Extract the (X, Y) coordinate from the center of the cell holding the provided text.  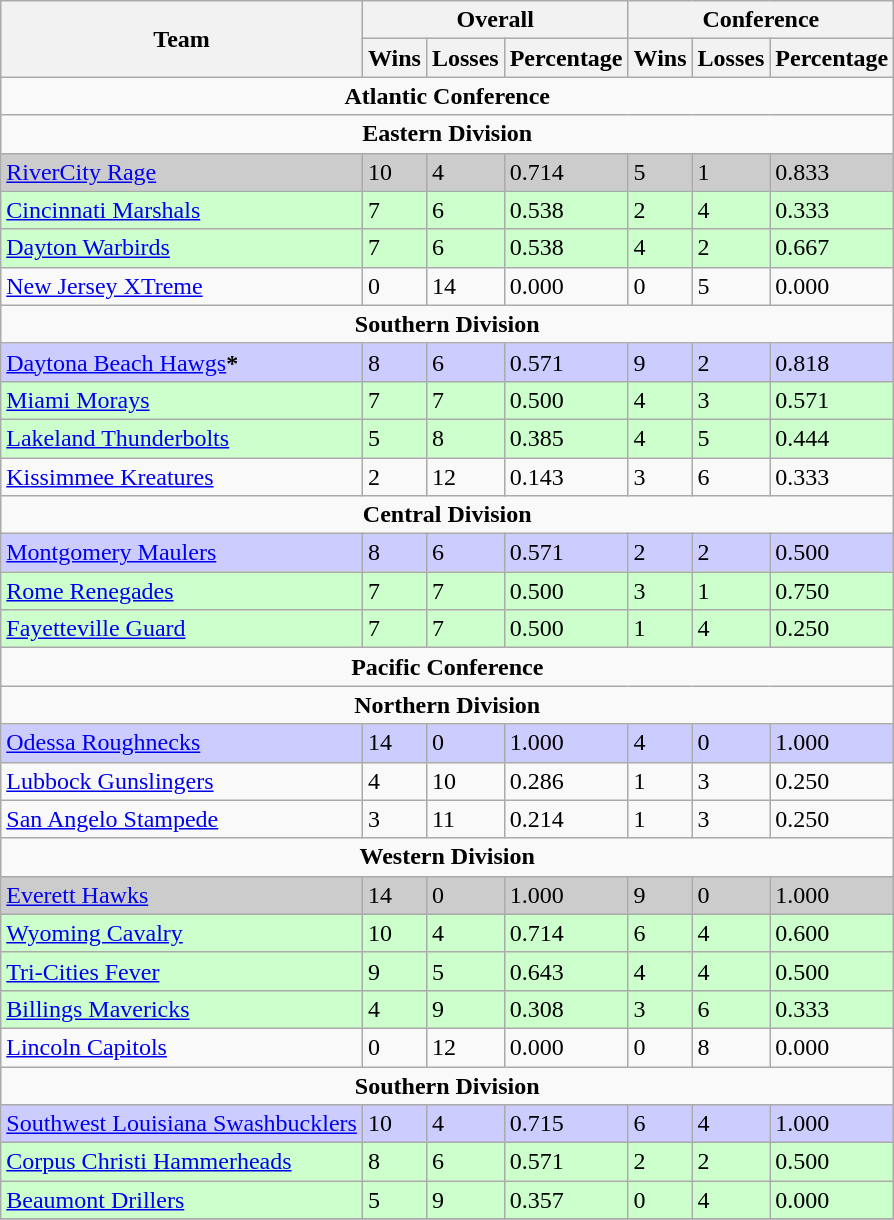
New Jersey XTreme (182, 286)
Eastern Division (448, 134)
Southwest Louisiana Swashbucklers (182, 1124)
0.214 (566, 819)
Kissimmee Kreatures (182, 477)
Rome Renegades (182, 591)
Corpus Christi Hammerheads (182, 1162)
0.818 (832, 362)
0.643 (566, 971)
Everett Hawks (182, 895)
11 (465, 819)
Cincinnati Marshals (182, 210)
Team (182, 39)
Lakeland Thunderbolts (182, 438)
0.143 (566, 477)
Pacific Conference (448, 667)
Atlantic Conference (448, 96)
Western Division (448, 857)
Overall (495, 20)
Beaumont Drillers (182, 1200)
Montgomery Maulers (182, 553)
RiverCity Rage (182, 172)
0.750 (832, 591)
Daytona Beach Hawgs* (182, 362)
Tri-Cities Fever (182, 971)
0.600 (832, 933)
Central Division (448, 515)
Lubbock Gunslingers (182, 781)
0.385 (566, 438)
San Angelo Stampede (182, 819)
0.833 (832, 172)
Dayton Warbirds (182, 248)
Odessa Roughnecks (182, 743)
0.444 (832, 438)
0.667 (832, 248)
Billings Mavericks (182, 1009)
Fayetteville Guard (182, 629)
Lincoln Capitols (182, 1047)
0.357 (566, 1200)
0.715 (566, 1124)
0.308 (566, 1009)
Northern Division (448, 705)
Miami Morays (182, 400)
Wyoming Cavalry (182, 933)
Conference (761, 20)
0.286 (566, 781)
